Capture the cell that displays the provided text and extract its [x, y] central coordinate. 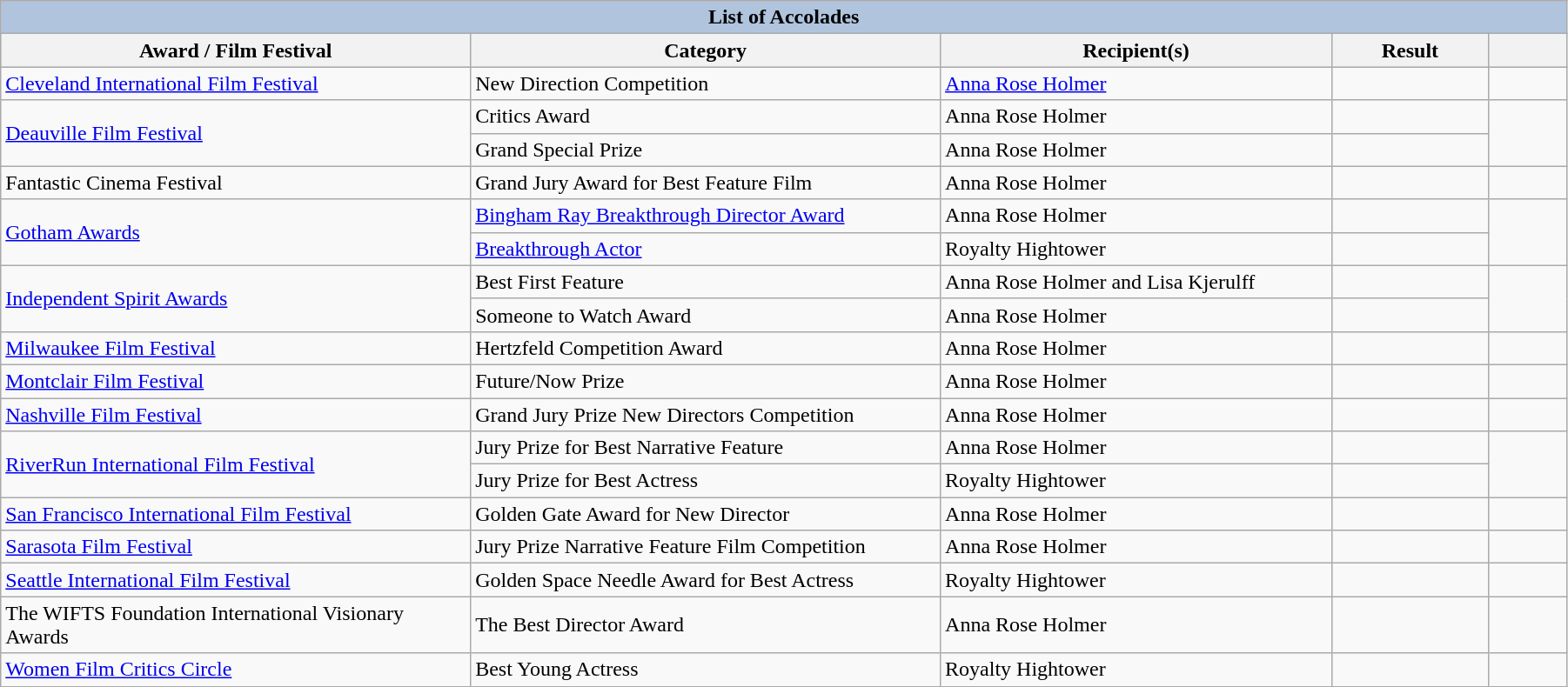
Jury Prize for Best Narrative Feature [706, 448]
Sarasota Film Festival [236, 547]
New Direction Competition [706, 83]
Someone to Watch Award [706, 315]
RiverRun International Film Festival [236, 464]
Breakthrough Actor [706, 249]
Hertzfeld Competition Award [706, 348]
Golden Gate Award for New Director [706, 514]
Grand Jury Award for Best Feature Film [706, 183]
Montclair Film Festival [236, 381]
Jury Prize Narrative Feature Film Competition [706, 547]
Anna Rose Holmer and Lisa Kjerulff [1136, 282]
Nashville Film Festival [236, 415]
Future/Now Prize [706, 381]
Cleveland International Film Festival [236, 83]
Grand Jury Prize New Directors Competition [706, 415]
Best First Feature [706, 282]
Category [706, 50]
The Best Director Award [706, 624]
Fantastic Cinema Festival [236, 183]
Bingham Ray Breakthrough Director Award [706, 216]
San Francisco International Film Festival [236, 514]
Best Young Actress [706, 670]
Independent Spirit Awards [236, 298]
Recipient(s) [1136, 50]
List of Accolades [784, 17]
Deauville Film Festival [236, 133]
Critics Award [706, 117]
Golden Space Needle Award for Best Actress [706, 580]
Milwaukee Film Festival [236, 348]
Jury Prize for Best Actress [706, 481]
Seattle International Film Festival [236, 580]
Gotham Awards [236, 232]
Grand Special Prize [706, 150]
Result [1410, 50]
The WIFTS Foundation International Visionary Awards [236, 624]
Women Film Critics Circle [236, 670]
Award / Film Festival [236, 50]
